Scan for the cell matching the given text and deliver its (x, y) coordinate at center. 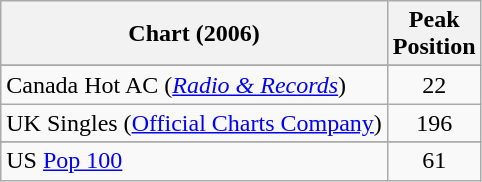
Chart (2006) (194, 34)
196 (434, 123)
61 (434, 161)
PeakPosition (434, 34)
US Pop 100 (194, 161)
UK Singles (Official Charts Company) (194, 123)
Canada Hot AC (Radio & Records) (194, 85)
22 (434, 85)
